Return the [X, Y] coordinate for the center point of the cell that contains the specified text.  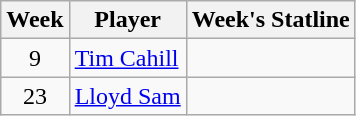
Player [128, 20]
Week's Statline [270, 20]
Lloyd Sam [128, 96]
Tim Cahill [128, 58]
9 [35, 58]
23 [35, 96]
Week [35, 20]
